Determine the (X, Y) coordinate at the center of the cell enclosing the given text.  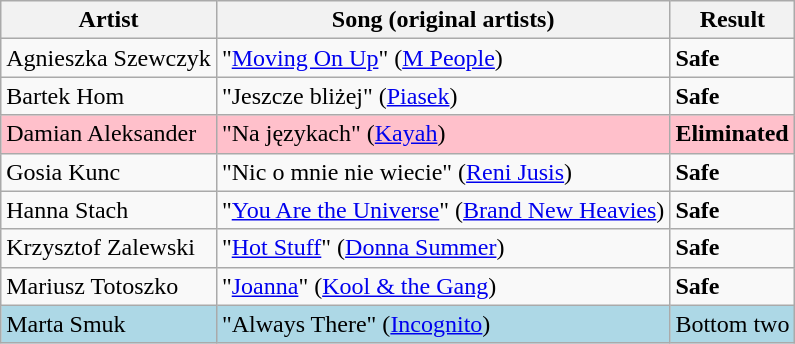
Artist (109, 20)
Krzysztof Zalewski (109, 248)
Eliminated (732, 134)
Bottom two (732, 324)
Bartek Hom (109, 96)
"Jeszcze bliżej" (Piasek) (442, 96)
Mariusz Totoszko (109, 286)
"Always There" (Incognito) (442, 324)
"You Are the Universe" (Brand New Heavies) (442, 210)
Gosia Kunc (109, 172)
Marta Smuk (109, 324)
Agnieszka Szewczyk (109, 58)
"Moving On Up" (M People) (442, 58)
Result (732, 20)
"Na językach" (Kayah) (442, 134)
Song (original artists) (442, 20)
"Hot Stuff" (Donna Summer) (442, 248)
Damian Aleksander (109, 134)
Hanna Stach (109, 210)
"Joanna" (Kool & the Gang) (442, 286)
"Nic o mnie nie wiecie" (Reni Jusis) (442, 172)
